Output the (X, Y) coordinate of the center of the cell containing the given text.  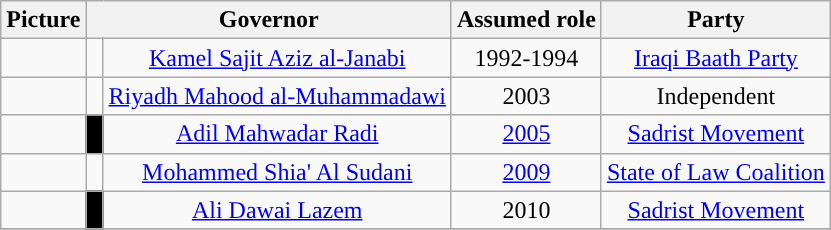
Assumed role (526, 20)
State of Law Coalition (716, 172)
2005 (526, 134)
Ali Dawai Lazem (277, 210)
Kamel Sajit Aziz al-Janabi (277, 58)
Iraqi Baath Party (716, 58)
1992-1994 (526, 58)
Mohammed Shia' Al Sudani (277, 172)
2003 (526, 96)
2010 (526, 210)
Adil Mahwadar Radi (277, 134)
Governor (268, 20)
Picture (44, 20)
2009 (526, 172)
Riyadh Mahood al-Muhammadawi (277, 96)
Independent (716, 96)
Party (716, 20)
